Return [X, Y] of the center of cell containing provided text 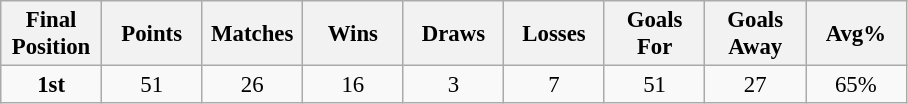
27 [756, 85]
65% [856, 85]
Goals For [654, 34]
Avg% [856, 34]
1st [52, 85]
Final Position [52, 34]
Losses [554, 34]
Points [152, 34]
Wins [354, 34]
3 [454, 85]
7 [554, 85]
Draws [454, 34]
Goals Away [756, 34]
16 [354, 85]
Matches [252, 34]
26 [252, 85]
